Detect which cell encompasses the target text, then output its [x, y] center coordinate. 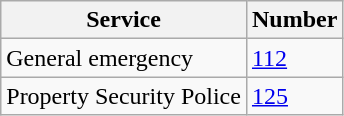
Number [294, 20]
Service [124, 20]
125 [294, 96]
112 [294, 58]
General emergency [124, 58]
Property Security Police [124, 96]
